Capture the cell that displays the provided text and extract its (x, y) central coordinate. 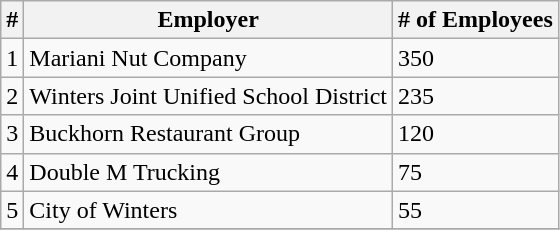
120 (476, 134)
Employer (208, 20)
City of Winters (208, 210)
55 (476, 210)
5 (12, 210)
# (12, 20)
75 (476, 172)
Double M Trucking (208, 172)
4 (12, 172)
# of Employees (476, 20)
Winters Joint Unified School District (208, 96)
1 (12, 58)
3 (12, 134)
Mariani Nut Company (208, 58)
350 (476, 58)
2 (12, 96)
Buckhorn Restaurant Group (208, 134)
235 (476, 96)
